From the cell containing the given text, extract its center point as (X, Y) coordinate. 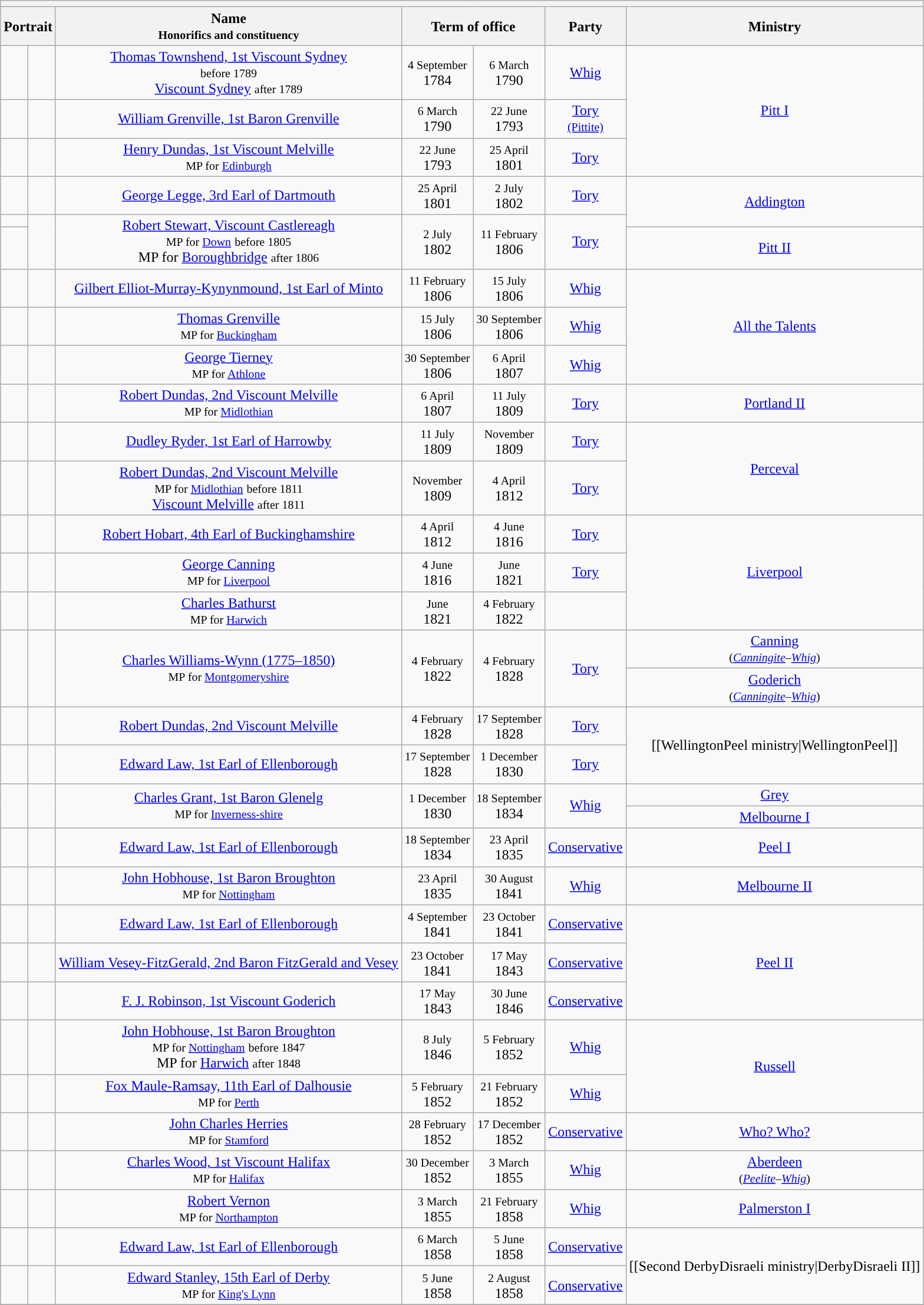
Pitt II (774, 248)
30 December1852 (438, 1171)
Edward Stanley, 15th Earl of DerbyMP for King's Lynn (229, 1285)
[[WellingtonPeel ministry|WellingtonPeel]] (774, 745)
17 December1852 (509, 1132)
Term of office (474, 26)
Who? Who? (774, 1132)
Peel I (774, 848)
Robert Hobart, 4th Earl of Buckinghamshire (229, 534)
Liverpool (774, 573)
Charles Williams-Wynn (1775–1850)MP for Montgomeryshire (229, 668)
4 September1841 (438, 924)
Aberdeen(Peelite–Whig) (774, 1171)
Portrait (28, 26)
21 February1858 (509, 1208)
Perceval (774, 468)
Tory(Pittite) (586, 119)
Fox Maule-Ramsay, 11th Earl of DalhousieMP for Perth (229, 1093)
John Charles HerriesMP for Stamford (229, 1132)
Melbourne I (774, 817)
2 August1858 (509, 1285)
Robert Dundas, 2nd Viscount Melville (229, 726)
Addington (774, 202)
Robert Stewart, Viscount CastlereaghMP for Down before 1805MP for Boroughbridge after 1806 (229, 242)
Pitt I (774, 111)
Goderich(Canningite–Whig) (774, 687)
Charles Grant, 1st Baron GlenelgMP for Inverness-shire (229, 806)
John Hobhouse, 1st Baron BroughtonMP for Nottingham (229, 885)
Charles BathurstMP for Harwich (229, 611)
Canning(Canningite–Whig) (774, 650)
6 March1858 (438, 1247)
Grey (774, 795)
4 September1784 (438, 72)
Ministry (774, 26)
William Grenville, 1st Baron Grenville (229, 119)
30 August1841 (509, 885)
Dudley Ryder, 1st Earl of Harrowby (229, 441)
Russell (774, 1066)
Portland II (774, 403)
George Legge, 3rd Earl of Dartmouth (229, 196)
Gilbert Elliot-Murray-Kynynmound, 1st Earl of Minto (229, 288)
Thomas GrenvilleMP for Buckingham (229, 327)
F. J. Robinson, 1st Viscount Goderich (229, 1001)
Party (586, 26)
Thomas Townshend, 1st Viscount Sydneybefore 1789Viscount Sydney after 1789 (229, 72)
Palmerston I (774, 1208)
Henry Dundas, 1st Viscount MelvilleMP for Edinburgh (229, 157)
[[Second DerbyDisraeli ministry|DerbyDisraeli II]] (774, 1266)
8 July1846 (438, 1047)
William Vesey-FitzGerald, 2nd Baron FitzGerald and Vesey (229, 962)
NameHonorifics and constituency (229, 26)
Charles Wood, 1st Viscount HalifaxMP for Halifax (229, 1171)
George CanningMP for Liverpool (229, 573)
21 February1852 (509, 1093)
All the Talents (774, 327)
George TierneyMP for Athlone (229, 364)
Melbourne II (774, 885)
28 February1852 (438, 1132)
Robert VernonMP for Northampton (229, 1208)
Robert Dundas, 2nd Viscount MelvilleMP for Midlothian (229, 403)
John Hobhouse, 1st Baron BroughtonMP for Nottingham before 1847MP for Harwich after 1848 (229, 1047)
30 June1846 (509, 1001)
Peel II (774, 962)
Robert Dundas, 2nd Viscount MelvilleMP for Midlothian before 1811Viscount Melville after 1811 (229, 488)
